Determine the (X, Y) coordinate at the center of the cell enclosing the given text.  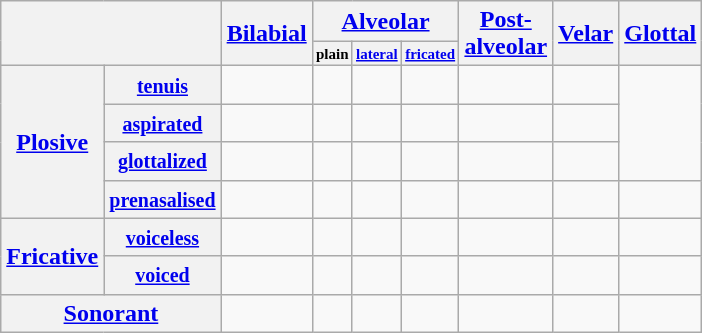
prenasalised (162, 199)
Alveolar (386, 21)
Bilabial (266, 34)
glottalized (162, 161)
Post-alveolar (506, 34)
Fricative (52, 256)
voiceless (162, 237)
voiced (162, 275)
Velar (586, 34)
tenuis (162, 85)
plain (332, 54)
Sonorant (111, 313)
Plosive (52, 142)
fricated (430, 54)
Glottal (660, 34)
lateral (376, 54)
aspirated (162, 123)
